Return the [x, y] coordinate for the center point of the cell that contains the specified text.  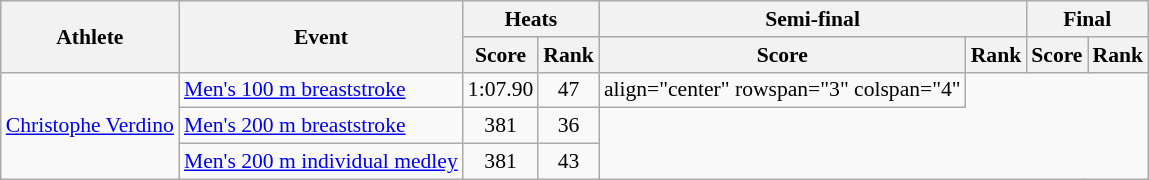
43 [568, 162]
47 [568, 90]
Final [1087, 19]
Men's 200 m individual medley [321, 162]
1:07.90 [500, 90]
36 [568, 126]
Men's 100 m breaststroke [321, 90]
Christophe Verdino [90, 126]
Semi-final [812, 19]
Heats [531, 19]
Event [321, 36]
align="center" rowspan="3" colspan="4" [782, 90]
Athlete [90, 36]
Men's 200 m breaststroke [321, 126]
